Detect which cell encompasses the target text, then output its [X, Y] center coordinate. 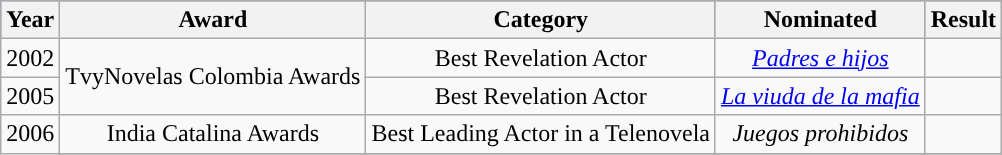
Category [541, 20]
2006 [30, 134]
Result [963, 20]
TvyNovelas Colombia Awards [213, 77]
India Catalina Awards [213, 134]
Nominated [820, 20]
Best Leading Actor in a Telenovela [541, 134]
Juegos prohibidos [820, 134]
2005 [30, 96]
Award [213, 20]
Year [30, 20]
La viuda de la mafia [820, 96]
Padres e hijos [820, 58]
2002 [30, 58]
